Determine the [X, Y] coordinate at the center of the cell enclosing the given text.  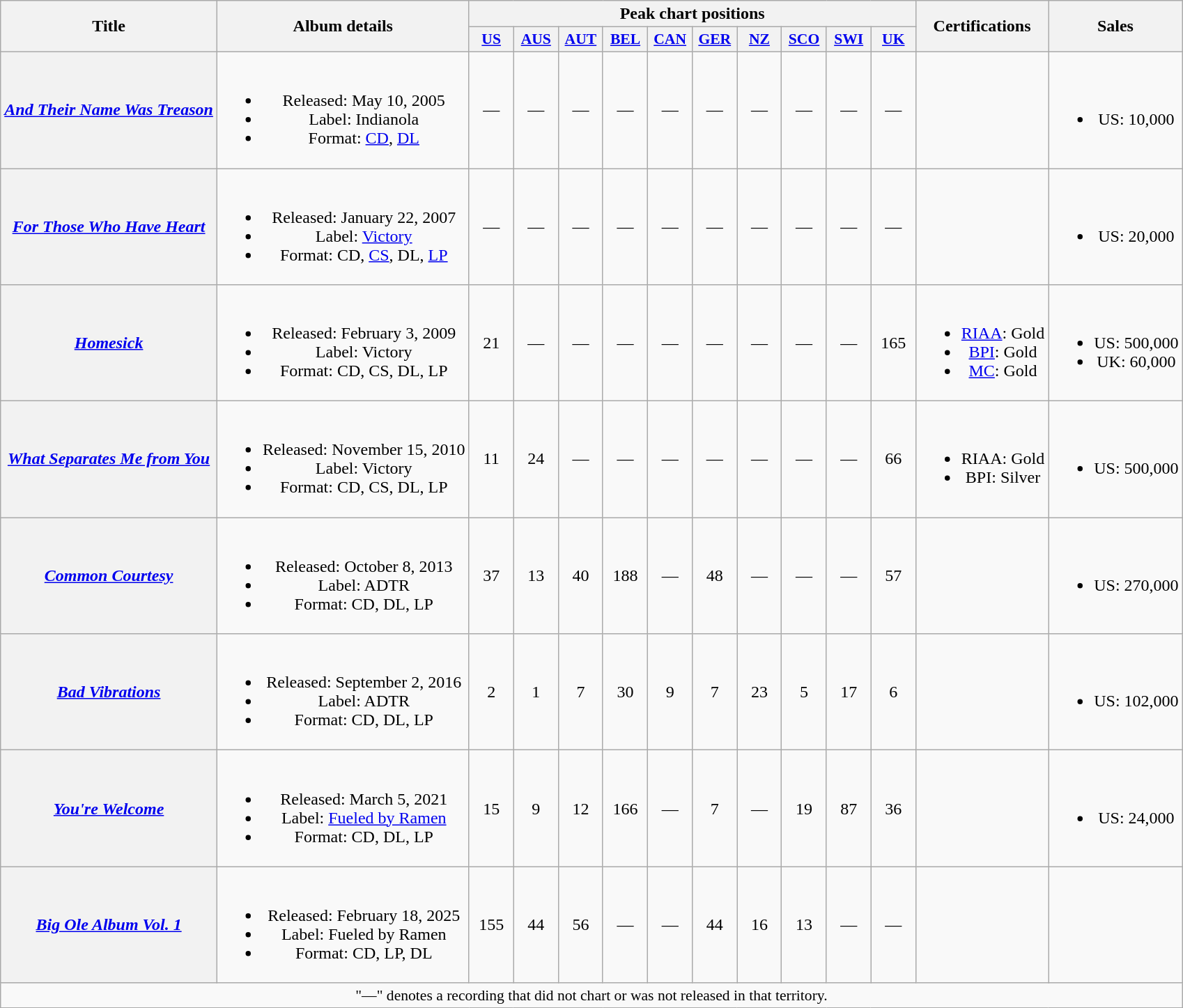
Album details [343, 26]
36 [893, 808]
1 [536, 692]
5 [804, 692]
30 [625, 692]
AUT [580, 40]
166 [625, 808]
US: 270,000 [1115, 575]
Released: January 22, 2007Label: VictoryFormat: CD, CS, DL, LP [343, 227]
What Separates Me from You [109, 460]
Homesick [109, 343]
66 [893, 460]
37 [491, 575]
16 [759, 925]
SCO [804, 40]
US: 500,000 [1115, 460]
Released: November 15, 2010Label: VictoryFormat: CD, CS, DL, LP [343, 460]
56 [580, 925]
US: 10,000 [1115, 110]
48 [715, 575]
For Those Who Have Heart [109, 227]
155 [491, 925]
AUS [536, 40]
2 [491, 692]
BEL [625, 40]
Big Ole Album Vol. 1 [109, 925]
RIAA: GoldBPI: GoldMC: Gold [982, 343]
NZ [759, 40]
And Their Name Was Treason [109, 110]
Released: May 10, 2005Label: IndianolaFormat: CD, DL [343, 110]
US: 500,000UK: 60,000 [1115, 343]
Released: September 2, 2016Label: ADTRFormat: CD, DL, LP [343, 692]
Released: March 5, 2021Label: Fueled by RamenFormat: CD, DL, LP [343, 808]
15 [491, 808]
11 [491, 460]
40 [580, 575]
17 [849, 692]
Released: October 8, 2013Label: ADTRFormat: CD, DL, LP [343, 575]
Title [109, 26]
"—" denotes a recording that did not chart or was not released in that territory. [591, 995]
You're Welcome [109, 808]
23 [759, 692]
Released: February 18, 2025Label: Fueled by RamenFormat: CD, LP, DL [343, 925]
Sales [1115, 26]
57 [893, 575]
165 [893, 343]
Bad Vibrations [109, 692]
CAN [670, 40]
12 [580, 808]
UK [893, 40]
188 [625, 575]
US: 20,000 [1115, 227]
Released: February 3, 2009Label: VictoryFormat: CD, CS, DL, LP [343, 343]
SWI [849, 40]
19 [804, 808]
Certifications [982, 26]
Common Courtesy [109, 575]
87 [849, 808]
US: 102,000 [1115, 692]
21 [491, 343]
RIAA: GoldBPI: Silver [982, 460]
US: 24,000 [1115, 808]
GER [715, 40]
US [491, 40]
6 [893, 692]
24 [536, 460]
Peak chart positions [693, 14]
